Detect which cell encompasses the target text, then output its (x, y) center coordinate. 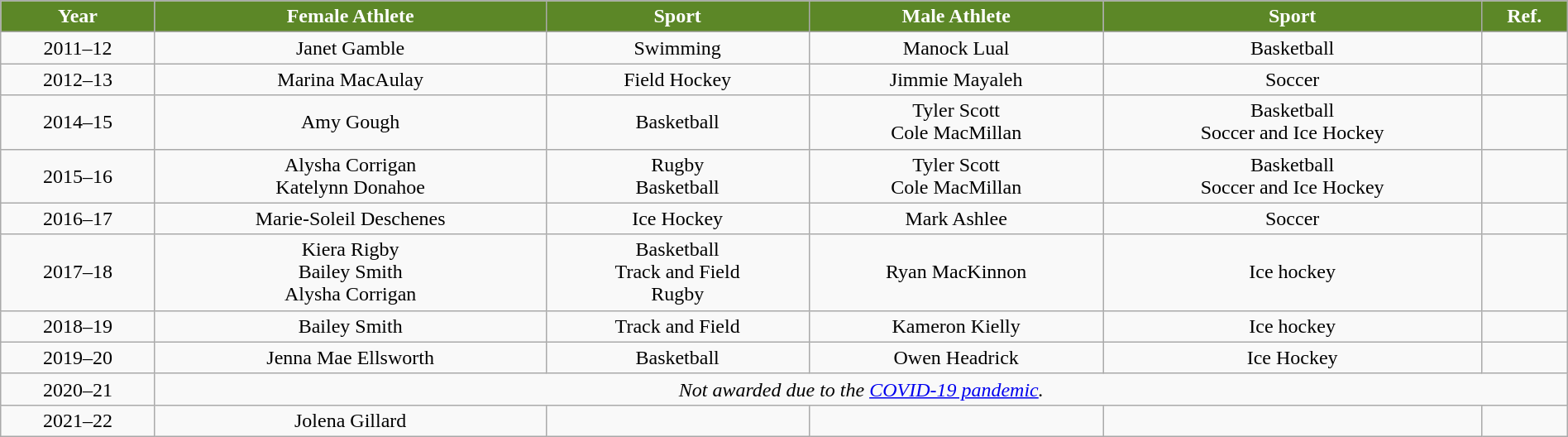
Jolena Gillard (351, 420)
Manock Lual (956, 48)
Janet Gamble (351, 48)
Ref. (1524, 17)
Year (78, 17)
Male Athlete (956, 17)
2016–17 (78, 218)
2019–20 (78, 358)
Swimming (677, 48)
Amy Gough (351, 122)
2011–12 (78, 48)
2021–22 (78, 420)
Kiera RigbyBailey SmithAlysha Corrigan (351, 272)
2017–18 (78, 272)
Jimmie Mayaleh (956, 79)
Not awarded due to the COVID-19 pandemic. (861, 389)
BasketballTrack and FieldRugby (677, 272)
Ryan MacKinnon (956, 272)
Jenna Mae Ellsworth (351, 358)
Field Hockey (677, 79)
Bailey Smith (351, 326)
2020–21 (78, 389)
Owen Headrick (956, 358)
2012–13 (78, 79)
RugbyBasketball (677, 175)
2014–15 (78, 122)
2015–16 (78, 175)
Track and Field (677, 326)
Female Athlete (351, 17)
Alysha CorriganKatelynn Donahoe (351, 175)
Mark Ashlee (956, 218)
Kameron Kielly (956, 326)
Marina MacAulay (351, 79)
Marie-Soleil Deschenes (351, 218)
2018–19 (78, 326)
